Find where the given text appears and provide that cell's center as (X, Y) coordinate. 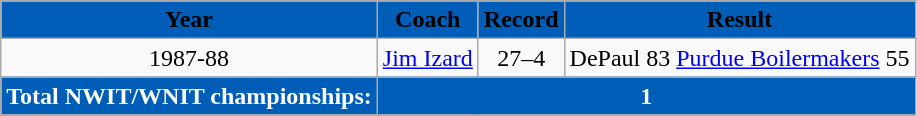
Record (521, 20)
1987-88 (190, 58)
DePaul 83 Purdue Boilermakers 55 (740, 58)
Jim Izard (428, 58)
1 (646, 96)
Coach (428, 20)
Total NWIT/WNIT championships: (190, 96)
Result (740, 20)
27–4 (521, 58)
Year (190, 20)
